Detect which cell encompasses the target text, then output its (X, Y) center coordinate. 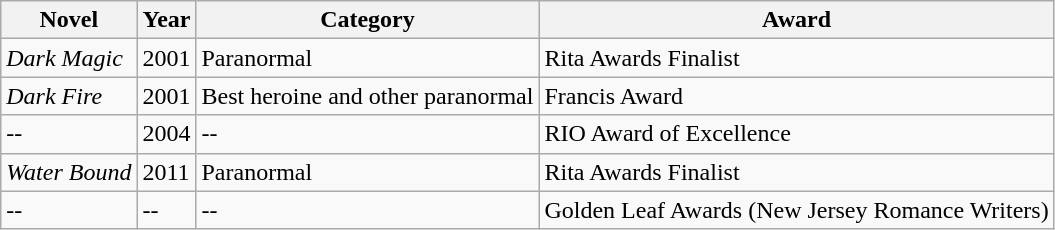
2004 (166, 134)
Award (796, 20)
Francis Award (796, 96)
Water Bound (69, 172)
2011 (166, 172)
Category (368, 20)
Dark Magic (69, 58)
RIO Award of Excellence (796, 134)
Best heroine and other paranormal (368, 96)
Novel (69, 20)
Year (166, 20)
Dark Fire (69, 96)
Golden Leaf Awards (New Jersey Romance Writers) (796, 210)
